Detect which cell encompasses the target text, then output its (X, Y) center coordinate. 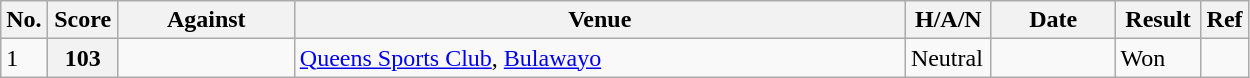
No. (24, 20)
Queens Sports Club, Bulawayo (600, 58)
Date (1053, 20)
Won (1158, 58)
1 (24, 58)
Score (82, 20)
Against (206, 20)
Ref (1224, 20)
Neutral (948, 58)
103 (82, 58)
Result (1158, 20)
Venue (600, 20)
H/A/N (948, 20)
